Scan for the cell matching the given text and deliver its [X, Y] coordinate at center. 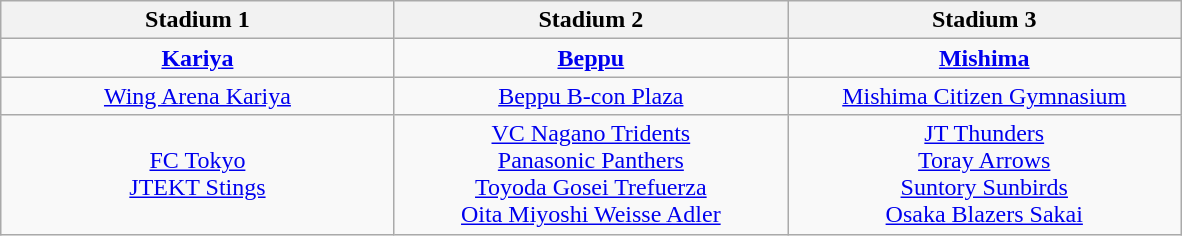
Beppu [590, 58]
Stadium 3 [984, 20]
Kariya [198, 58]
FC Tokyo JTEKT Stings [198, 174]
VC Nagano TridentsPanasonic PanthersToyoda Gosei TrefuerzaOita Miyoshi Weisse Adler [590, 174]
Stadium 1 [198, 20]
Beppu B-con Plaza [590, 96]
JT Thunders Toray Arrows Suntory Sunbirds Osaka Blazers Sakai [984, 174]
Stadium 2 [590, 20]
Mishima Citizen Gymnasium [984, 96]
Mishima [984, 58]
Wing Arena Kariya [198, 96]
